Pinpoint the cell where the given text exists, returning its (X, Y) midpoint coordinate. 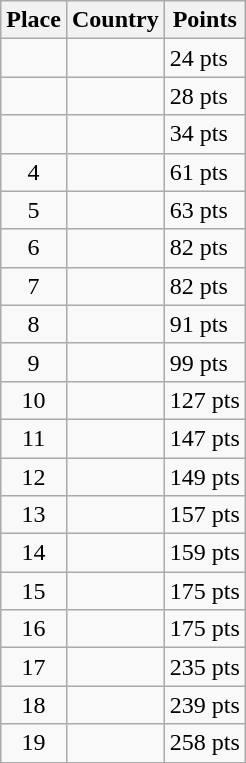
19 (34, 743)
159 pts (204, 553)
5 (34, 210)
34 pts (204, 134)
127 pts (204, 400)
4 (34, 172)
15 (34, 591)
Country (115, 20)
157 pts (204, 515)
8 (34, 324)
91 pts (204, 324)
9 (34, 362)
235 pts (204, 667)
239 pts (204, 705)
147 pts (204, 438)
Place (34, 20)
149 pts (204, 477)
Points (204, 20)
61 pts (204, 172)
10 (34, 400)
28 pts (204, 96)
63 pts (204, 210)
6 (34, 248)
17 (34, 667)
14 (34, 553)
99 pts (204, 362)
12 (34, 477)
18 (34, 705)
13 (34, 515)
258 pts (204, 743)
7 (34, 286)
11 (34, 438)
24 pts (204, 58)
16 (34, 629)
